From the cell containing the given text, extract its center point as (X, Y) coordinate. 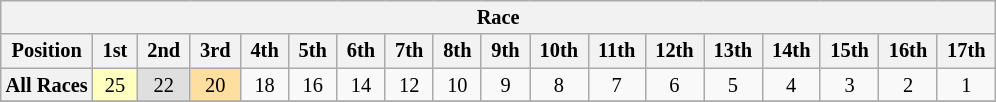
5 (733, 85)
25 (116, 85)
1 (966, 85)
8 (559, 85)
Race (498, 17)
Position (47, 51)
13th (733, 51)
15th (849, 51)
4 (791, 85)
9th (505, 51)
1st (116, 51)
14th (791, 51)
14 (361, 85)
3rd (215, 51)
8th (457, 51)
2nd (164, 51)
16 (313, 85)
6th (361, 51)
5th (313, 51)
22 (164, 85)
2 (908, 85)
10th (559, 51)
All Races (47, 85)
12th (674, 51)
10 (457, 85)
6 (674, 85)
11th (616, 51)
4th (264, 51)
16th (908, 51)
17th (966, 51)
3 (849, 85)
9 (505, 85)
7th (409, 51)
18 (264, 85)
7 (616, 85)
12 (409, 85)
20 (215, 85)
